From the cell containing the given text, extract its center point as (x, y) coordinate. 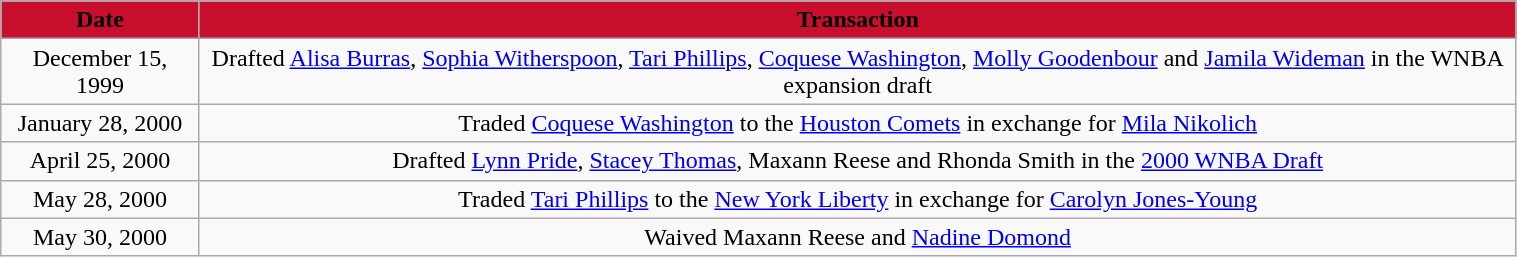
December 15, 1999 (100, 72)
May 30, 2000 (100, 237)
Transaction (858, 20)
April 25, 2000 (100, 161)
Traded Coquese Washington to the Houston Comets in exchange for Mila Nikolich (858, 123)
Waived Maxann Reese and Nadine Domond (858, 237)
Drafted Alisa Burras, Sophia Witherspoon, Tari Phillips, Coquese Washington, Molly Goodenbour and Jamila Wideman in the WNBA expansion draft (858, 72)
Drafted Lynn Pride, Stacey Thomas, Maxann Reese and Rhonda Smith in the 2000 WNBA Draft (858, 161)
Traded Tari Phillips to the New York Liberty in exchange for Carolyn Jones-Young (858, 199)
May 28, 2000 (100, 199)
Date (100, 20)
January 28, 2000 (100, 123)
